Pinpoint the cell where the given text exists, returning its (x, y) midpoint coordinate. 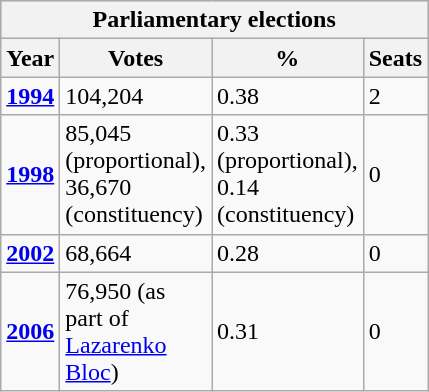
Votes (136, 58)
2 (395, 96)
68,664 (136, 253)
Parliamentary elections (214, 20)
0.31 (288, 332)
1994 (30, 96)
76,950 (as part of Lazarenko Bloc) (136, 332)
0.28 (288, 253)
2002 (30, 253)
0.38 (288, 96)
Year (30, 58)
2006 (30, 332)
104,204 (136, 96)
% (288, 58)
0.33 (proportional), 0.14 (constituency) (288, 174)
1998 (30, 174)
85,045 (proportional), 36,670 (constituency) (136, 174)
Seats (395, 58)
